Identify which cell holds the provided text, then report its [x, y] central coordinate. 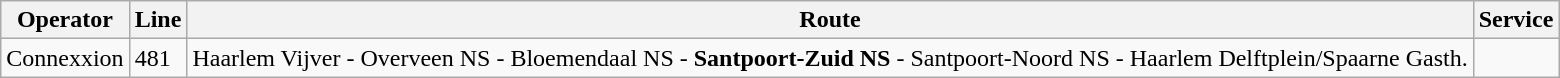
481 [158, 58]
Service [1516, 20]
Line [158, 20]
Haarlem Vijver - Overveen NS - Bloemendaal NS - Santpoort-Zuid NS - Santpoort-Noord NS - Haarlem Delftplein/Spaarne Gasth. [830, 58]
Connexxion [65, 58]
Operator [65, 20]
Route [830, 20]
